Locate the cell with the specified text and output its (X, Y) center coordinate. 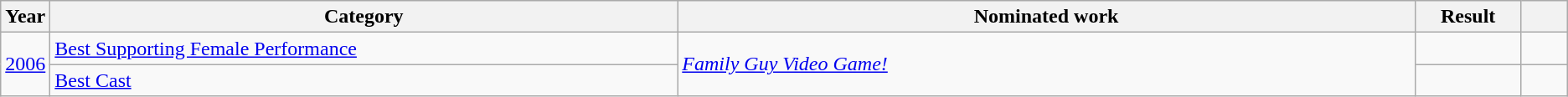
Year (25, 17)
Best Supporting Female Performance (364, 48)
Category (364, 17)
Result (1467, 17)
Family Guy Video Game! (1047, 64)
2006 (25, 64)
Nominated work (1047, 17)
Best Cast (364, 80)
